Locate the cell with the specified text and output its (x, y) center coordinate. 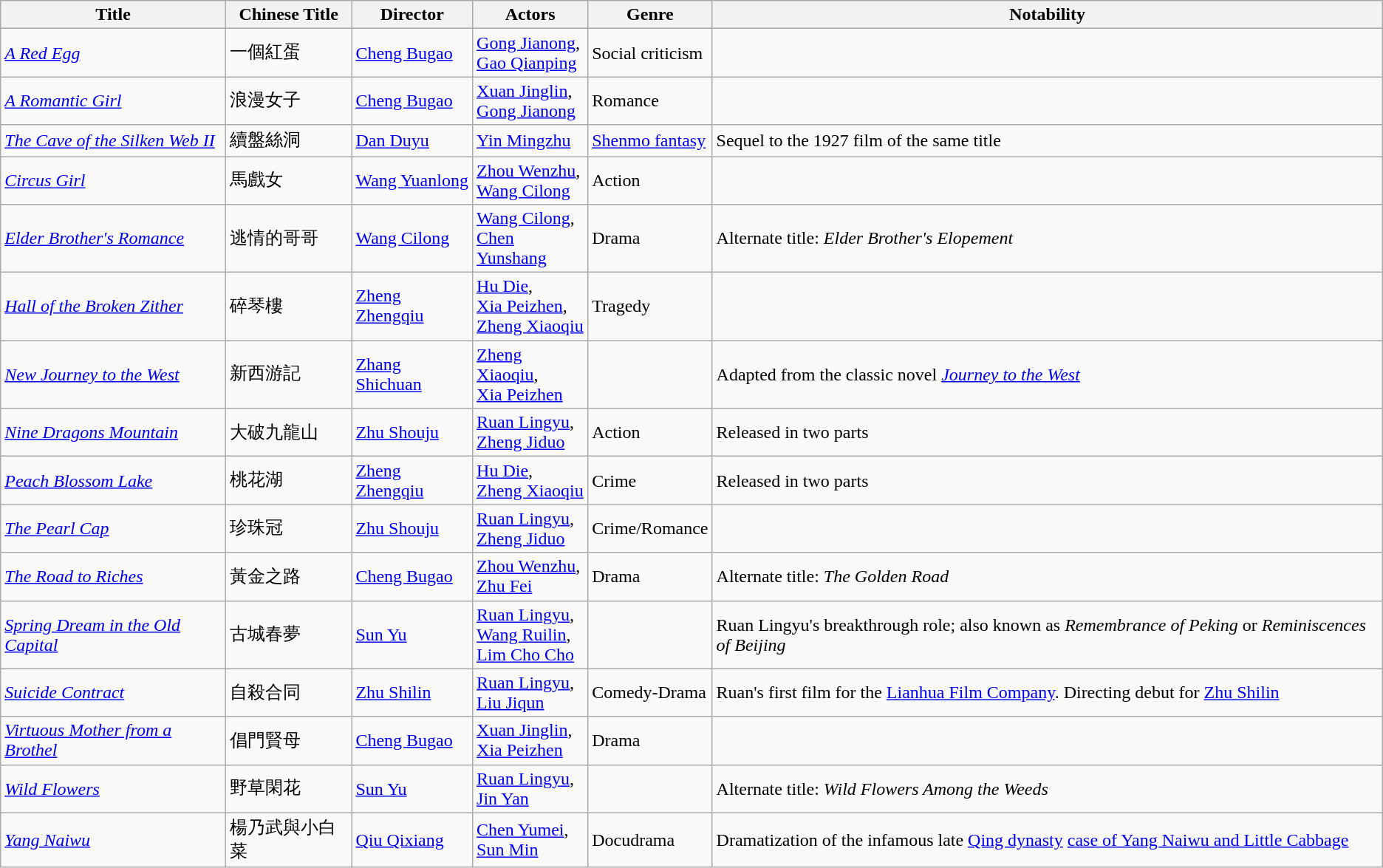
Notability (1048, 15)
Alternate title: Elder Brother's Elopement (1048, 239)
Zhou Wenzhu,Wang Cilong (530, 180)
續盤絲洞 (288, 140)
Gong Jianong,Gao Qianping (530, 53)
黃金之路 (288, 576)
A Romantic Girl (114, 100)
Zhu Shilin (412, 693)
自殺合同 (288, 693)
野草閑花 (288, 789)
Dramatization of the infamous late Qing dynasty case of Yang Naiwu and Little Cabbage (1048, 840)
Actors (530, 15)
Alternate title: The Golden Road (1048, 576)
Ruan Lingyu,Wang Ruilin,Lim Cho Cho (530, 635)
逃情的哥哥 (288, 239)
Spring Dream in the Old Capital (114, 635)
新西游記 (288, 375)
Title (114, 15)
Yang Naiwu (114, 840)
浪漫女子 (288, 100)
Tragedy (650, 307)
Crime (650, 480)
楊乃武與小白菜 (288, 840)
碎琴樓 (288, 307)
Adapted from the classic novel Journey to the West (1048, 375)
Chinese Title (288, 15)
Romance (650, 100)
Chen Yumei,Sun Min (530, 840)
A Red Egg (114, 53)
Nine Dragons Mountain (114, 433)
Hu Die,Xia Peizhen,Zheng Xiaoqiu (530, 307)
Qiu Qixiang (412, 840)
The Cave of the Silken Web II (114, 140)
Director (412, 15)
Alternate title: Wild Flowers Among the Weeds (1048, 789)
Shenmo fantasy (650, 140)
Suicide Contract (114, 693)
倡門賢母 (288, 740)
Wild Flowers (114, 789)
Zheng Xiaoqiu,Xia Peizhen (530, 375)
The Pearl Cap (114, 529)
Xuan Jinglin,Gong Jianong (530, 100)
Comedy-Drama (650, 693)
Xuan Jinglin,Xia Peizhen (530, 740)
Wang Cilong (412, 239)
Sequel to the 1927 film of the same title (1048, 140)
Peach Blossom Lake (114, 480)
古城春夢 (288, 635)
Dan Duyu (412, 140)
Ruan's first film for the Lianhua Film Company. Directing debut for Zhu Shilin (1048, 693)
大破九龍山 (288, 433)
Circus Girl (114, 180)
Hall of the Broken Zither (114, 307)
桃花湖 (288, 480)
Zhou Wenzhu,Zhu Fei (530, 576)
Wang Cilong,Chen Yunshang (530, 239)
Yin Mingzhu (530, 140)
Hu Die,Zheng Xiaoqiu (530, 480)
Elder Brother's Romance (114, 239)
馬戲女 (288, 180)
Wang Yuanlong (412, 180)
Genre (650, 15)
Ruan Lingyu's breakthrough role; also known as Remembrance of Peking or Reminiscences of Beijing (1048, 635)
珍珠冠 (288, 529)
Zhang Shichuan (412, 375)
New Journey to the West (114, 375)
Docudrama (650, 840)
Social criticism (650, 53)
Virtuous Mother from a Brothel (114, 740)
The Road to Riches (114, 576)
Ruan Lingyu,Jin Yan (530, 789)
Crime/Romance (650, 529)
Ruan Lingyu,Liu Jiqun (530, 693)
一個紅蛋 (288, 53)
